Find where the given text appears and provide that cell's center as (x, y) coordinate. 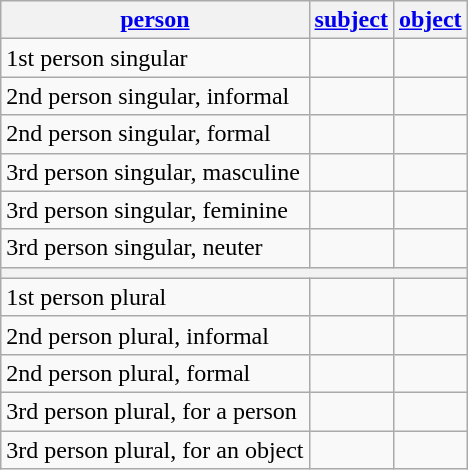
3rd person plural, for an object (155, 449)
3rd person singular, feminine (155, 210)
3rd person singular, masculine (155, 172)
3rd person plural, for a person (155, 411)
person (155, 20)
subject (351, 20)
2nd person plural, informal (155, 335)
2nd person singular, informal (155, 96)
1st person singular (155, 58)
2nd person singular, formal (155, 134)
2nd person plural, formal (155, 373)
1st person plural (155, 297)
object (430, 20)
3rd person singular, neuter (155, 248)
